Extract the [X, Y] coordinate from the center of the cell holding the provided text.  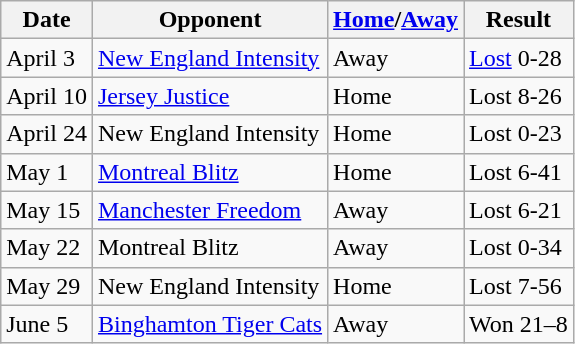
Lost 0-28 [519, 58]
Lost 6-41 [519, 172]
Lost 0-23 [519, 134]
Jersey Justice [210, 96]
May 29 [47, 286]
Won 21–8 [519, 324]
Binghamton Tiger Cats [210, 324]
April 24 [47, 134]
Lost 0-34 [519, 248]
Manchester Freedom [210, 210]
June 5 [47, 324]
April 3 [47, 58]
Opponent [210, 20]
May 1 [47, 172]
Home/Away [396, 20]
Date [47, 20]
Lost 7-56 [519, 286]
Result [519, 20]
April 10 [47, 96]
May 22 [47, 248]
Lost 6-21 [519, 210]
May 15 [47, 210]
Lost 8-26 [519, 96]
